Detect which cell encompasses the target text, then output its [X, Y] center coordinate. 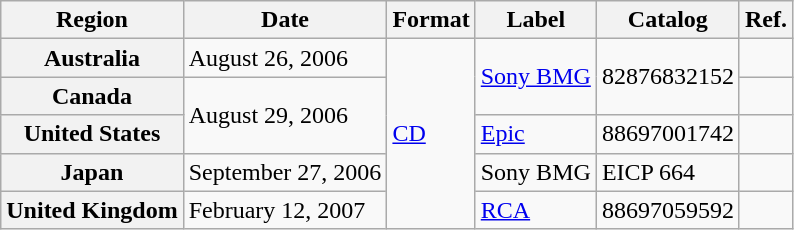
RCA [536, 210]
82876832152 [668, 77]
August 29, 2006 [285, 115]
August 26, 2006 [285, 58]
United Kingdom [92, 210]
EICP 664 [668, 172]
Japan [92, 172]
Region [92, 20]
Catalog [668, 20]
Date [285, 20]
Format [431, 20]
September 27, 2006 [285, 172]
Label [536, 20]
88697001742 [668, 134]
Australia [92, 58]
February 12, 2007 [285, 210]
Ref. [766, 20]
88697059592 [668, 210]
Canada [92, 96]
United States [92, 134]
Epic [536, 134]
CD [431, 134]
